Identify which cell holds the provided text, then report its [X, Y] central coordinate. 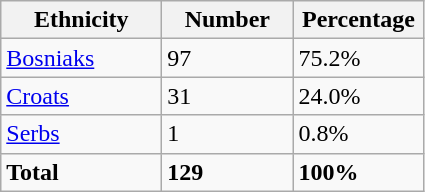
Percentage [358, 20]
Total [82, 172]
0.8% [358, 134]
129 [228, 172]
24.0% [358, 96]
97 [228, 58]
Serbs [82, 134]
Bosniaks [82, 58]
Number [228, 20]
100% [358, 172]
1 [228, 134]
Croats [82, 96]
31 [228, 96]
Ethnicity [82, 20]
75.2% [358, 58]
